Return (x, y) of the center of cell containing provided text 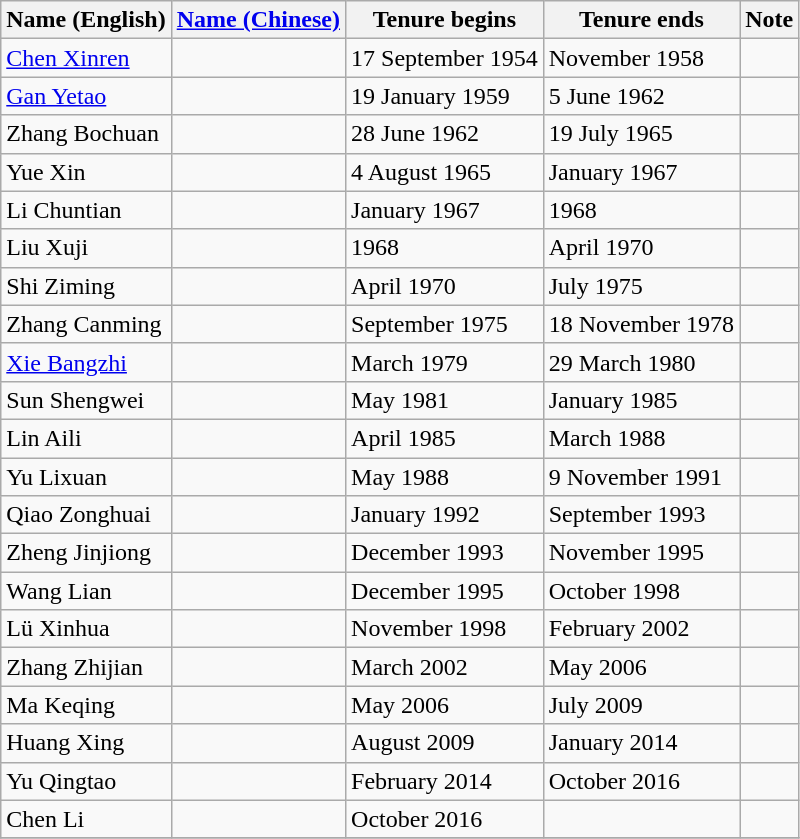
March 1979 (445, 362)
October 1998 (641, 591)
Chen Li (86, 819)
Zhang Canming (86, 324)
29 March 1980 (641, 362)
Gan Yetao (86, 96)
January 2014 (641, 743)
December 1993 (445, 553)
Lin Aili (86, 438)
Name (Chinese) (258, 20)
Ma Keqing (86, 705)
18 November 1978 (641, 324)
January 1992 (445, 515)
February 2014 (445, 781)
4 August 1965 (445, 172)
December 1995 (445, 591)
Tenure begins (445, 20)
Yu Qingtao (86, 781)
March 2002 (445, 667)
Zheng Jinjiong (86, 553)
Chen Xinren (86, 58)
17 September 1954 (445, 58)
July 2009 (641, 705)
September 1993 (641, 515)
July 1975 (641, 286)
November 1995 (641, 553)
Huang Xing (86, 743)
November 1958 (641, 58)
Note (770, 20)
November 1998 (445, 629)
April 1985 (445, 438)
Zhang Bochuan (86, 134)
Sun Shengwei (86, 400)
9 November 1991 (641, 477)
Wang Lian (86, 591)
Shi Ziming (86, 286)
February 2002 (641, 629)
Qiao Zonghuai (86, 515)
5 June 1962 (641, 96)
January 1985 (641, 400)
Liu Xuji (86, 248)
Name (English) (86, 20)
Tenure ends (641, 20)
Lü Xinhua (86, 629)
Xie Bangzhi (86, 362)
Li Chuntian (86, 210)
28 June 1962 (445, 134)
May 1981 (445, 400)
March 1988 (641, 438)
Yu Lixuan (86, 477)
Zhang Zhijian (86, 667)
August 2009 (445, 743)
19 January 1959 (445, 96)
Yue Xin (86, 172)
May 1988 (445, 477)
19 July 1965 (641, 134)
September 1975 (445, 324)
